Scan for the cell matching the given text and deliver its [X, Y] coordinate at center. 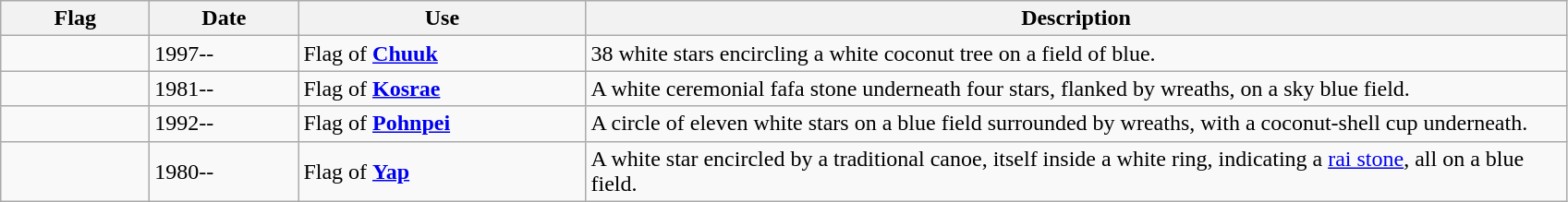
1997-- [224, 53]
Flag of Yap [442, 172]
1981-- [224, 89]
A white star encircled by a traditional canoe, itself inside a white ring, indicating a rai stone, all on a blue field. [1076, 172]
Description [1076, 18]
A white ceremonial fafa stone underneath four stars, flanked by wreaths, on a sky blue field. [1076, 89]
Flag [76, 18]
Use [442, 18]
Flag of Kosrae [442, 89]
1980-- [224, 172]
Date [224, 18]
38 white stars encircling a white coconut tree on a field of blue. [1076, 53]
1992-- [224, 124]
Flag of Chuuk [442, 53]
A circle of eleven white stars on a blue field surrounded by wreaths, with a coconut-shell cup underneath. [1076, 124]
Flag of Pohnpei [442, 124]
